From the cell containing the given text, extract its center point as [x, y] coordinate. 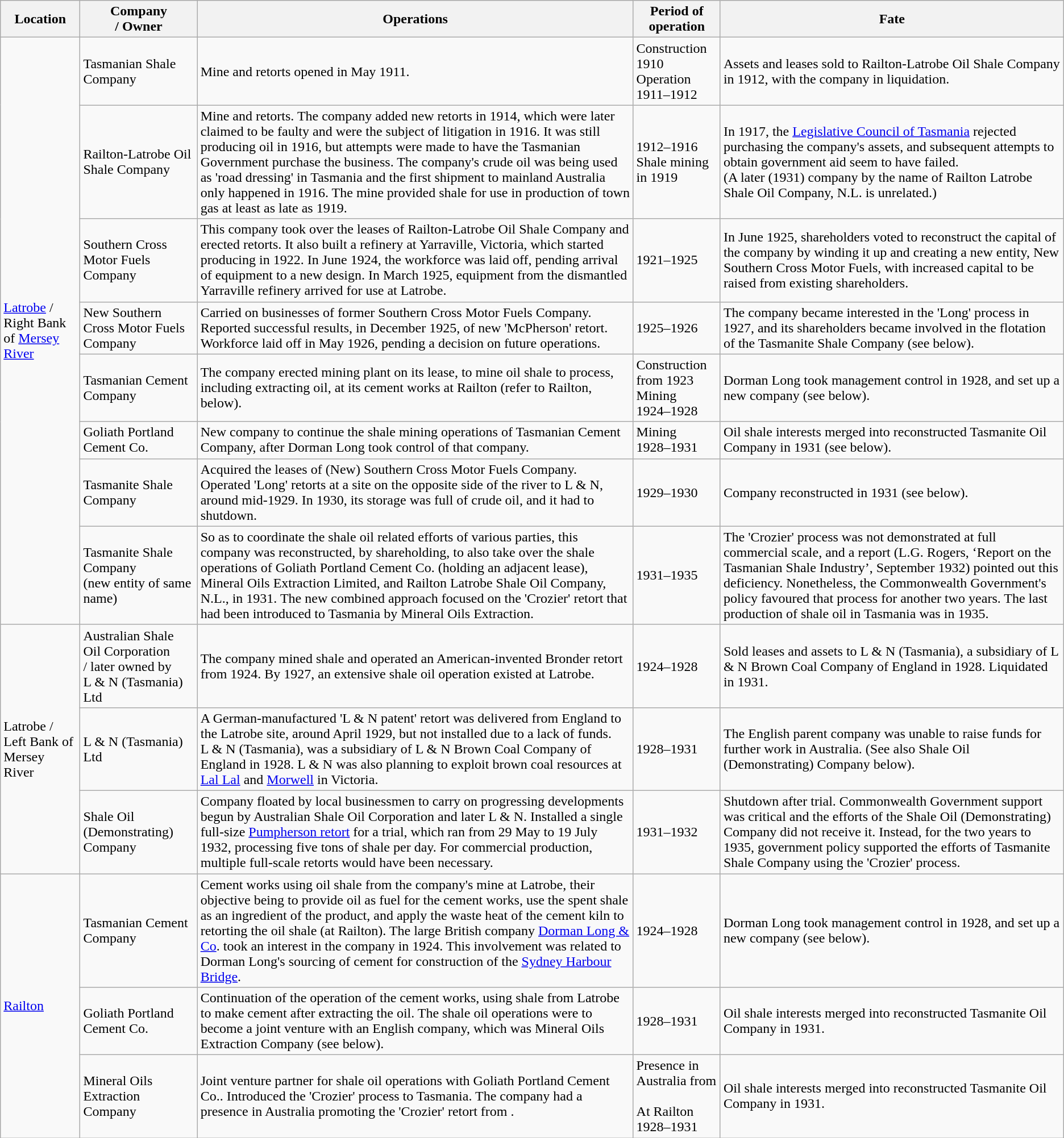
Tasmanite Shale Company [139, 492]
The English parent company was unable to raise funds for further work in Australia. (See also Shale Oil (Demonstrating) Company below). [892, 749]
Oil shale interests merged into reconstructed Tasmanite Oil Company in 1931 (see below). [892, 440]
1912–1916Shale mining in 1919 [676, 162]
Company reconstructed in 1931 (see below). [892, 492]
New Southern Cross Motor Fuels Company [139, 328]
1925–1926 [676, 328]
L & N (Tasmania) Ltd [139, 749]
1929–1930 [676, 492]
Period ofoperation [676, 19]
Railton [40, 1006]
Fate [892, 19]
Mine and retorts opened in May 1911. [415, 72]
Construction from 1923Mining1924–1928 [676, 387]
Shale Oil (Demonstrating) Company [139, 832]
Presence in Australia fromAt Railton 1928–1931 [676, 1097]
The company mined shale and operated an American-invented Bronder retort from 1924. By 1927, an extensive shale oil operation existed at Latrobe. [415, 666]
Location [40, 19]
Southern Cross Motor Fuels Company [139, 260]
Australian Shale Oil Corporation/ later owned byL & N (Tasmania) Ltd [139, 666]
Sold leases and assets to L & N (Tasmania), a subsidiary of L & N Brown Coal Company of England in 1928. Liquidated in 1931. [892, 666]
Company/ Owner [139, 19]
Tasmanite Shale Company(new entity of same name) [139, 575]
Construction1910Operation1911–1912 [676, 72]
New company to continue the shale mining operations of Tasmanian Cement Company, after Dorman Long took control of that company. [415, 440]
Assets and leases sold to Railton-Latrobe Oil Shale Company in 1912, with the company in liquidation. [892, 72]
Mineral Oils Extraction Company [139, 1097]
1931–1935 [676, 575]
1931–1932 [676, 832]
Operations [415, 19]
Railton-Latrobe Oil Shale Company [139, 162]
Mining1928–1931 [676, 440]
Latrobe / Left Bank of Mersey River [40, 749]
1921–1925 [676, 260]
Latrobe / Right Bank of Mersey River [40, 331]
Tasmanian Shale Company [139, 72]
